Find where the given text appears and provide that cell's center as [x, y] coordinate. 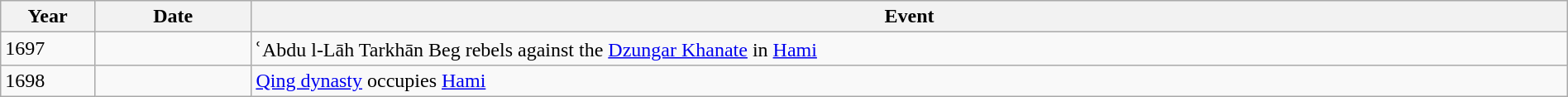
Date [172, 17]
Event [910, 17]
Qing dynasty occupies Hami [910, 80]
1697 [48, 49]
1698 [48, 80]
Year [48, 17]
ʿAbdu l-Lāh Tarkhān Beg rebels against the Dzungar Khanate in Hami [910, 49]
